Output the [X, Y] coordinate of the center of the cell containing the given text.  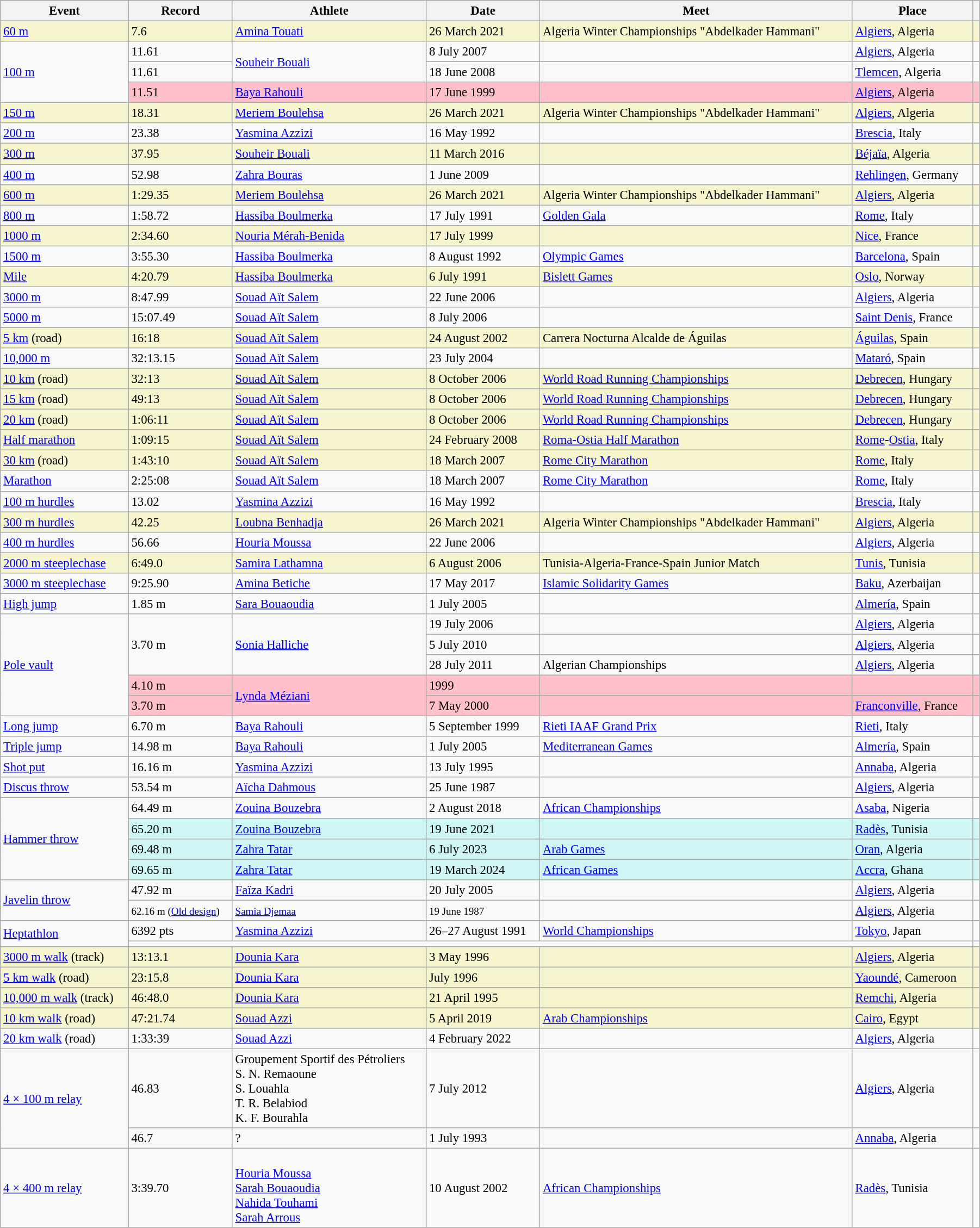
Marathon [64, 481]
4 × 100 m relay [64, 1099]
Carrera Nocturna Alcalde de Águilas [696, 338]
13.02 [181, 501]
100 m [64, 72]
13 July 1995 [483, 767]
Accra, Ghana [913, 870]
High jump [64, 604]
37.95 [181, 154]
10 km (road) [64, 379]
1500 m [64, 256]
Date [483, 11]
Tokyo, Japan [913, 931]
8:47.99 [181, 297]
Asaba, Nigeria [913, 808]
17 July 1991 [483, 215]
23.38 [181, 133]
9:25.90 [181, 584]
17 June 1999 [483, 92]
Águilas, Spain [913, 338]
46.7 [181, 1138]
16:18 [181, 338]
26–27 August 1991 [483, 931]
Javelin throw [64, 900]
Shot put [64, 767]
Mile [64, 277]
Olympic Games [696, 256]
8 July 2006 [483, 318]
47.92 m [181, 890]
20 July 2005 [483, 890]
Heptathlon [64, 934]
20 km walk (road) [64, 1039]
Baku, Azerbaijan [913, 584]
Samia Djemaa [329, 910]
25 June 1987 [483, 788]
1:58.72 [181, 215]
Barcelona, Spain [913, 256]
1:09:15 [181, 440]
Meet [696, 11]
African Games [696, 870]
150 m [64, 113]
Loubna Benhadja [329, 522]
1:33:39 [181, 1039]
Rieti IAAF Grand Prix [696, 727]
Tunis, Tunisia [913, 563]
4:20.79 [181, 277]
19 June 2021 [483, 829]
2:25:08 [181, 481]
6392 pts [181, 931]
6 July 1991 [483, 277]
300 m hurdles [64, 522]
19 June 1987 [483, 910]
6 July 2023 [483, 849]
Arab Championships [696, 1019]
5 km (road) [64, 338]
15:07.49 [181, 318]
6 August 2006 [483, 563]
19 July 2006 [483, 624]
21 April 1995 [483, 998]
Half marathon [64, 440]
1:43:10 [181, 461]
800 m [64, 215]
300 m [64, 154]
Aïcha Dahmous [329, 788]
Event [64, 11]
Islamic Solidarity Games [696, 584]
Mataró, Spain [913, 358]
Houria MoussaSarah BouaoudiaNahida TouhamiSarah Arrous [329, 1188]
64.49 m [181, 808]
20 km (road) [64, 420]
Tunisia-Algeria-France-Spain Junior Match [696, 563]
18 June 2008 [483, 72]
Amina Betiche [329, 584]
Golden Gala [696, 215]
69.65 m [181, 870]
2:34.60 [181, 235]
23:15.8 [181, 977]
Faïza Kadri [329, 890]
Béjaïa, Algeria [913, 154]
11 March 2016 [483, 154]
18.31 [181, 113]
Pole vault [64, 665]
10,000 m [64, 358]
Discus throw [64, 788]
19 March 2024 [483, 870]
4 × 400 m relay [64, 1188]
1000 m [64, 235]
600 m [64, 195]
Hammer throw [64, 839]
17 May 2017 [483, 584]
69.48 m [181, 849]
30 km (road) [64, 461]
10,000 m walk (track) [64, 998]
Cairo, Egypt [913, 1019]
7 May 2000 [483, 706]
3 May 1996 [483, 957]
Samira Lathamna [329, 563]
3:39.70 [181, 1188]
Rome-Ostia, Italy [913, 440]
32:13 [181, 379]
Long jump [64, 727]
11.51 [181, 92]
Place [913, 11]
200 m [64, 133]
24 August 2002 [483, 338]
53.54 m [181, 788]
47:21.74 [181, 1019]
400 m hurdles [64, 542]
Yaoundé, Cameroon [913, 977]
10 August 2002 [483, 1188]
46.83 [181, 1089]
Remchi, Algeria [913, 998]
Sonia Halliche [329, 645]
2000 m steeplechase [64, 563]
1 June 2009 [483, 175]
Houria Moussa [329, 542]
24 February 2008 [483, 440]
8 July 2007 [483, 52]
Arab Games [696, 849]
Oslo, Norway [913, 277]
Athlete [329, 11]
6:49.0 [181, 563]
5 km walk (road) [64, 977]
46:48.0 [181, 998]
42.25 [181, 522]
1:29.35 [181, 195]
Algerian Championships [696, 665]
13:13.1 [181, 957]
Bislett Games [696, 277]
4.10 m [181, 686]
1:06:11 [181, 420]
49:13 [181, 399]
? [329, 1138]
7 July 2012 [483, 1089]
Record [181, 11]
5 April 2019 [483, 1019]
56.66 [181, 542]
52.98 [181, 175]
Saint Denis, France [913, 318]
1999 [483, 686]
60 m [64, 32]
32:13.15 [181, 358]
Mediterranean Games [696, 747]
Rieti, Italy [913, 727]
3000 m walk (track) [64, 957]
62.16 m (Old design) [181, 910]
Triple jump [64, 747]
23 July 2004 [483, 358]
10 km walk (road) [64, 1019]
1.85 m [181, 604]
100 m hurdles [64, 501]
2 August 2018 [483, 808]
Nouria Mérah-Benida [329, 235]
5 July 2010 [483, 644]
14.98 m [181, 747]
65.20 m [181, 829]
Rehlingen, Germany [913, 175]
28 July 2011 [483, 665]
6.70 m [181, 727]
1 July 1993 [483, 1138]
Roma-Ostia Half Marathon [696, 440]
Franconville, France [913, 706]
Tlemcen, Algeria [913, 72]
World Championships [696, 931]
Amina Touati [329, 32]
17 July 1999 [483, 235]
7.6 [181, 32]
3:55.30 [181, 256]
15 km (road) [64, 399]
Groupement Sportif des PétroliersS. N. RemaouneS. LouahlaT. R. BelabiodK. F. Bourahla [329, 1089]
5000 m [64, 318]
July 1996 [483, 977]
Zahra Bouras [329, 175]
4 February 2022 [483, 1039]
5 September 1999 [483, 727]
Nice, France [913, 235]
16.16 m [181, 767]
8 August 1992 [483, 256]
Sara Bouaoudia [329, 604]
3000 m steeplechase [64, 584]
3000 m [64, 297]
400 m [64, 175]
Oran, Algeria [913, 849]
Lynda Méziani [329, 696]
